Search for the cell housing the specified text and yield its (X, Y) center coordinate. 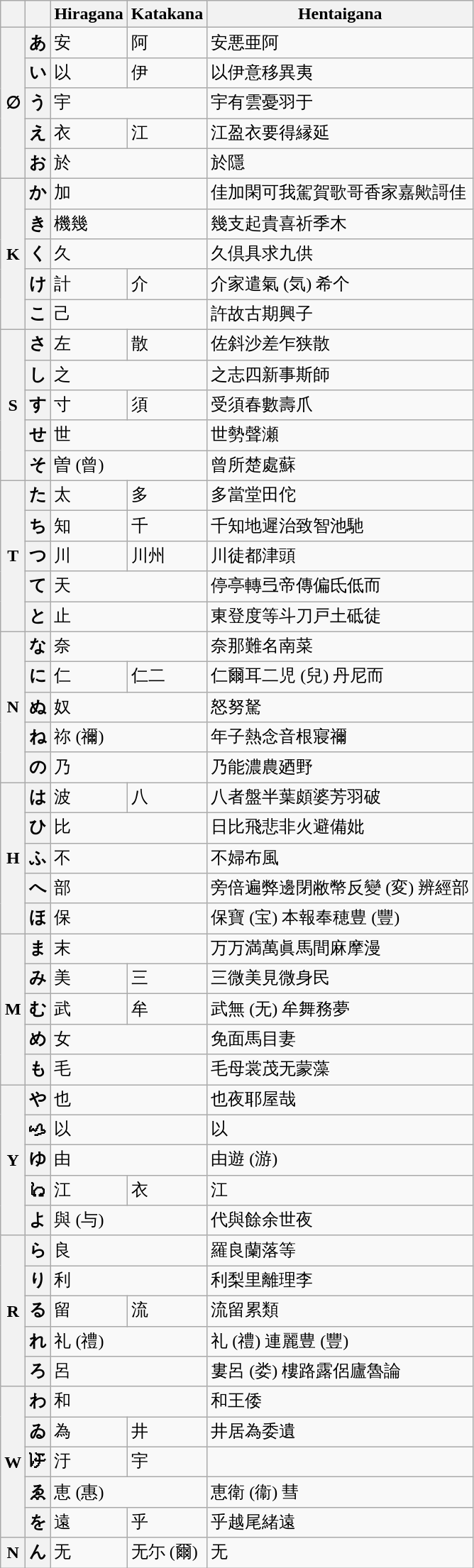
Y (13, 1159)
ち (38, 526)
美 (89, 979)
け (38, 284)
仁 (89, 677)
せ (38, 436)
保寶 (宝) 本報奉穂豊 (豐) (341, 918)
千知地遲治致智池馳 (341, 526)
毛 (129, 1070)
由遊 (游) (341, 1161)
に (38, 677)
さ (38, 345)
W (13, 1462)
S (13, 404)
川徒都津頭 (341, 556)
か (38, 194)
井居為委遺 (341, 1432)
の (38, 768)
を (38, 1523)
よ (38, 1220)
左 (89, 345)
万万満萬眞馬間麻摩漫 (341, 949)
東登度等斗刀戸土砥徒 (341, 617)
流留累類 (341, 1311)
部 (129, 888)
知 (89, 526)
婁呂 (娄) 樓路露侶廬魯論 (341, 1372)
介家遣氣 (気) 希个 (341, 284)
怒努駑 (341, 707)
恵衛 (衞) 彗 (341, 1493)
な (38, 647)
无尓 (爾) (167, 1552)
計 (89, 284)
之志四新事斯師 (341, 375)
𛀁 (38, 1191)
千 (167, 526)
へ (38, 888)
己 (129, 315)
旁倍遍弊邊閉敝幣反變 (変) 辨經部 (341, 888)
あ (38, 43)
三 (167, 979)
ゑ (38, 1493)
奴 (129, 707)
𛄟 (38, 1462)
り (38, 1281)
留 (89, 1311)
乃 (129, 768)
て (38, 586)
和王倭 (341, 1402)
曾所楚處蘇 (341, 465)
え (38, 133)
Hiragana (89, 14)
世 (129, 436)
川 (89, 556)
以伊意移異夷 (341, 72)
ほ (38, 918)
む (38, 1009)
太 (89, 495)
と (38, 617)
女 (129, 1039)
Katakana (167, 14)
介 (167, 284)
わ (38, 1402)
流 (167, 1311)
ふ (38, 858)
も (38, 1070)
は (38, 797)
す (38, 406)
乎越尾緒遠 (341, 1523)
ん (38, 1552)
た (38, 495)
い (38, 72)
由 (129, 1161)
れ (38, 1341)
多 (167, 495)
牟 (167, 1009)
日比飛悲非火避備妣 (341, 827)
阿 (167, 43)
く (38, 254)
井 (167, 1432)
T (13, 556)
乃能濃農廼野 (341, 768)
∅ (13, 104)
良 (129, 1250)
佳加閑可我駕賀歌哥香家嘉歟謌佳 (341, 194)
お (38, 163)
曽 (曾) (129, 465)
停亭轉弖帝傳偏氐低而 (341, 586)
免面馬目妻 (341, 1039)
川州 (167, 556)
須 (167, 406)
伊 (167, 72)
不 (129, 858)
末 (129, 949)
為 (89, 1432)
寸 (89, 406)
遠 (89, 1523)
也 (129, 1100)
波 (89, 797)
M (13, 1009)
奈 (129, 647)
H (13, 858)
比 (129, 827)
幾支起貴喜祈季木 (341, 224)
久倶具求九供 (341, 254)
也夜耶屋哉 (341, 1100)
ら (38, 1250)
祢 (禰) (129, 738)
多當堂田佗 (341, 495)
江盈衣要得縁延 (341, 133)
𛀆 (38, 1130)
ひ (38, 827)
三微美見微身民 (341, 979)
奈那難名南菜 (341, 647)
散 (167, 345)
ゆ (38, 1161)
年子熱念音根寢禰 (341, 738)
K (13, 254)
そ (38, 465)
Hentaigana (341, 14)
佐斜沙差乍狭散 (341, 345)
毛母裳茂无蒙藻 (341, 1070)
こ (38, 315)
八 (167, 797)
き (38, 224)
於 (129, 163)
久 (129, 254)
ぬ (38, 707)
め (38, 1039)
恵 (惠) (129, 1493)
み (38, 979)
代與餘余世夜 (341, 1220)
仁爾耳二児 (兒) 丹尼而 (341, 677)
乎 (167, 1523)
與 (与) (129, 1220)
や (38, 1100)
R (13, 1311)
機幾 (129, 224)
八者盤半葉頗婆芳羽破 (341, 797)
不婦布風 (341, 858)
之 (129, 375)
利 (129, 1281)
う (38, 104)
保 (129, 918)
羅良蘭落等 (341, 1250)
つ (38, 556)
る (38, 1311)
武 (89, 1009)
ゐ (38, 1432)
礼 (禮) (129, 1341)
天 (129, 586)
仁二 (167, 677)
加 (129, 194)
和 (129, 1402)
汙 (89, 1462)
於隱 (341, 163)
利梨里離理李 (341, 1281)
安悪亜阿 (341, 43)
し (38, 375)
受須春數壽爪 (341, 406)
礼 (禮) 連麗豊 (豐) (341, 1341)
武無 (无) 牟舞務夢 (341, 1009)
ね (38, 738)
呂 (129, 1372)
ま (38, 949)
許故古期興子 (341, 315)
止 (129, 617)
宇有雲憂羽于 (341, 104)
ろ (38, 1372)
世勢聲瀬 (341, 436)
安 (89, 43)
